Search for the cell housing the specified text and yield its (x, y) center coordinate. 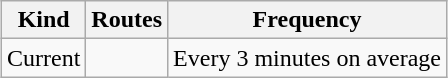
Kind (43, 20)
Current (43, 58)
Frequency (308, 20)
Every 3 minutes on average (308, 58)
Routes (127, 20)
